Locate the cell with the specified text and output its [x, y] center coordinate. 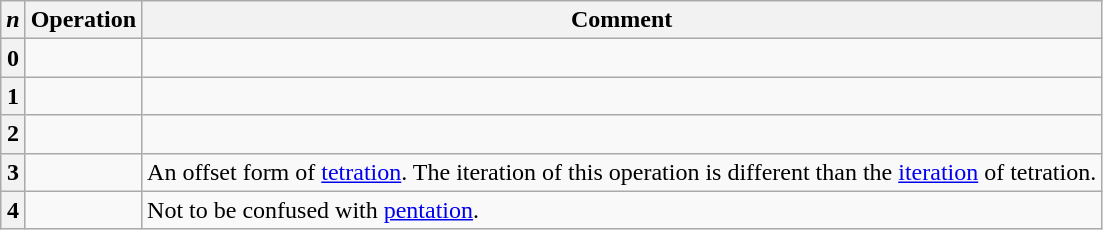
3 [13, 172]
An offset form of tetration. The iteration of this operation is different than the iteration of tetration. [622, 172]
Operation [83, 20]
0 [13, 58]
1 [13, 96]
2 [13, 134]
n [13, 20]
Comment [622, 20]
Not to be confused with pentation. [622, 210]
4 [13, 210]
